Identify which cell holds the provided text, then report its [X, Y] central coordinate. 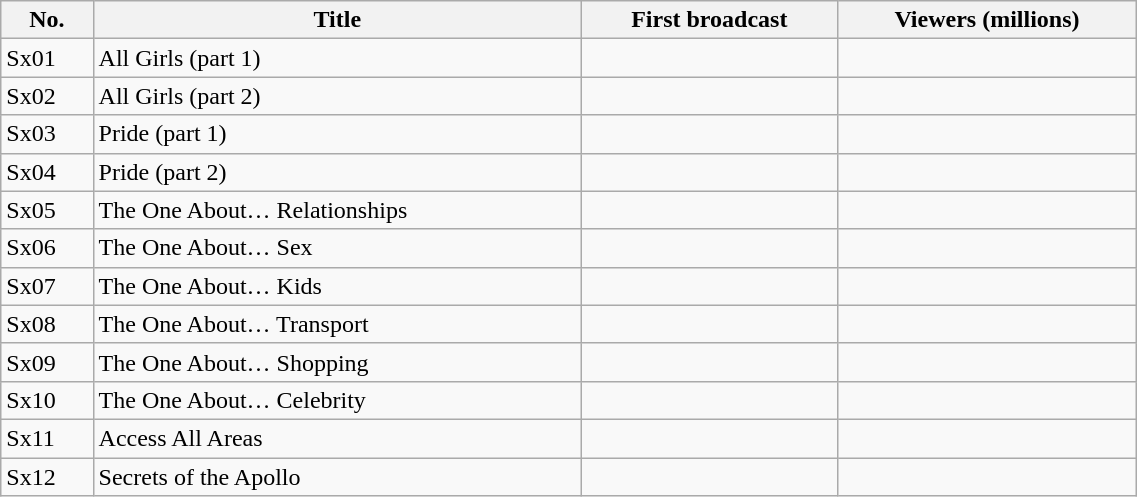
Sx04 [47, 172]
Sx09 [47, 362]
The One About… Transport [337, 324]
The One About… Kids [337, 286]
Pride (part 1) [337, 134]
The One About… Shopping [337, 362]
Sx07 [47, 286]
The One About… Sex [337, 248]
Sx12 [47, 477]
Secrets of the Apollo [337, 477]
The One About… Celebrity [337, 400]
Pride (part 2) [337, 172]
First broadcast [710, 20]
Sx05 [47, 210]
Sx03 [47, 134]
Sx08 [47, 324]
No. [47, 20]
All Girls (part 2) [337, 96]
Viewers (millions) [987, 20]
Sx02 [47, 96]
Sx01 [47, 58]
Sx11 [47, 438]
The One About… Relationships [337, 210]
Title [337, 20]
Access All Areas [337, 438]
Sx10 [47, 400]
Sx06 [47, 248]
All Girls (part 1) [337, 58]
